Determine the [x, y] coordinate at the center of the cell enclosing the given text.  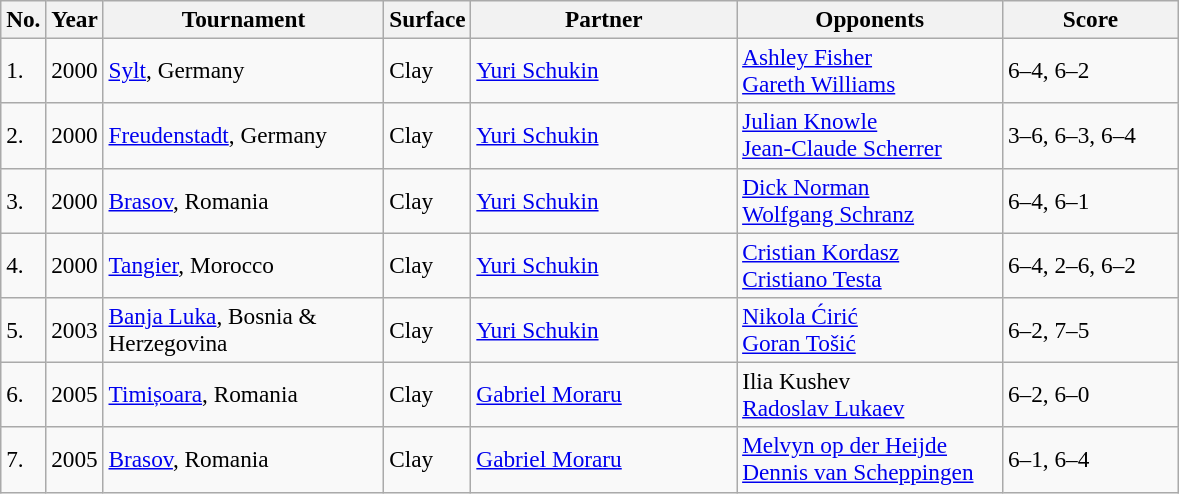
2. [24, 136]
Cristian Kordasz Cristiano Testa [870, 264]
Partner [604, 19]
Score [1091, 19]
Opponents [870, 19]
6–1, 6–4 [1091, 460]
Tournament [244, 19]
Sylt, Germany [244, 70]
6–4, 6–2 [1091, 70]
Surface [428, 19]
3. [24, 200]
Year [74, 19]
6–4, 2–6, 6–2 [1091, 264]
2003 [74, 330]
Ilia Kushev Radoslav Lukaev [870, 394]
4. [24, 264]
6–4, 6–1 [1091, 200]
Tangier, Morocco [244, 264]
5. [24, 330]
No. [24, 19]
Timișoara, Romania [244, 394]
6–2, 7–5 [1091, 330]
Melvyn op der Heijde Dennis van Scheppingen [870, 460]
7. [24, 460]
6. [24, 394]
6–2, 6–0 [1091, 394]
Dick Norman Wolfgang Schranz [870, 200]
3–6, 6–3, 6–4 [1091, 136]
Julian Knowle Jean-Claude Scherrer [870, 136]
Freudenstadt, Germany [244, 136]
1. [24, 70]
Banja Luka, Bosnia & Herzegovina [244, 330]
Ashley Fisher Gareth Williams [870, 70]
Nikola Ćirić Goran Tošić [870, 330]
